Output the [X, Y] coordinate of the center of the cell containing the given text.  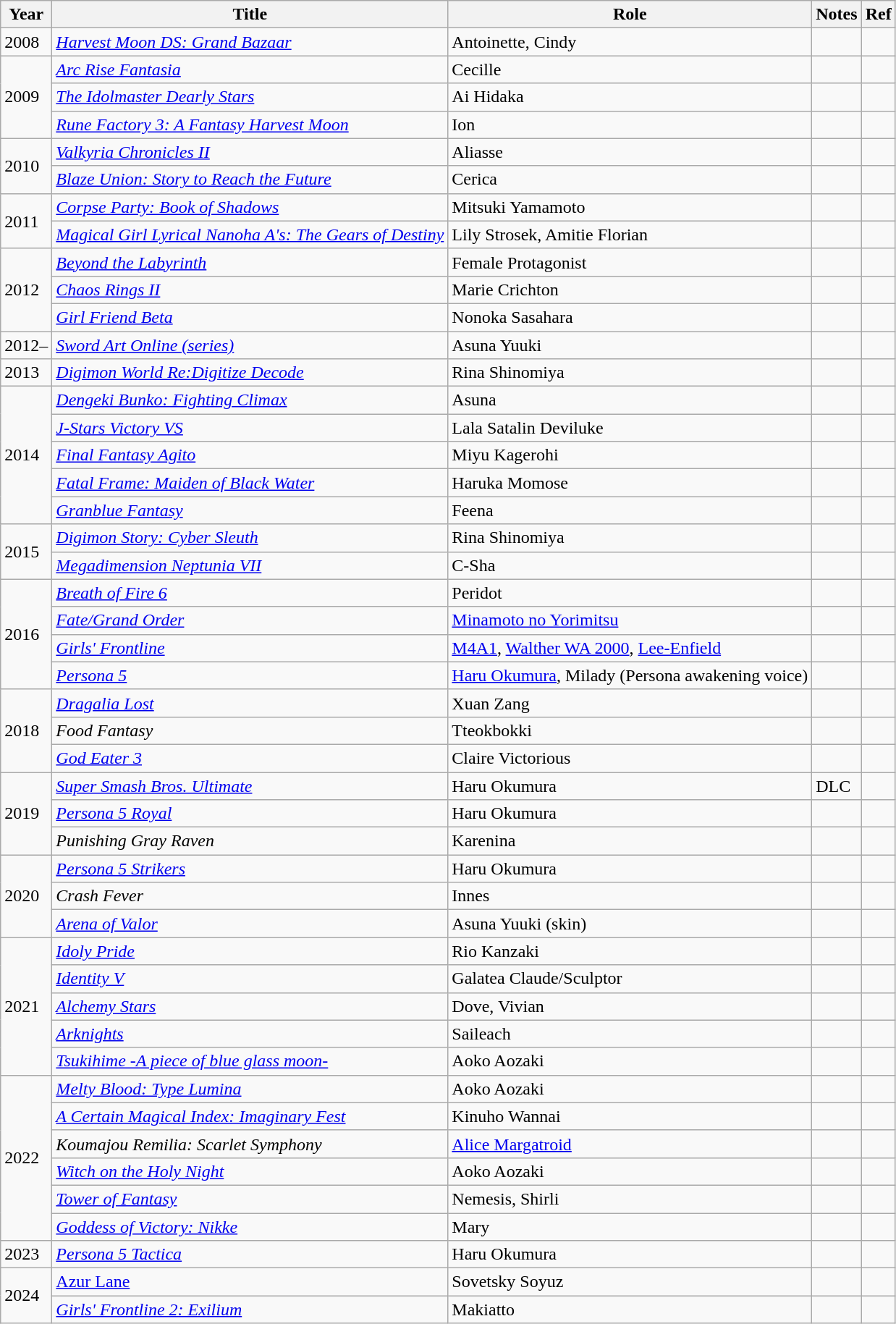
Asuna Yuuki [630, 345]
2020 [26, 896]
Female Protagonist [630, 262]
Girl Friend Beta [250, 317]
Fatal Frame: Maiden of Black Water [250, 483]
2016 [26, 634]
Mitsuki Yamamoto [630, 207]
2011 [26, 221]
DLC [837, 785]
Asuna [630, 400]
2008 [26, 42]
Megadimension Neptunia VII [250, 565]
2015 [26, 552]
Identity V [250, 979]
2024 [26, 1296]
Melty Blood: Type Lumina [250, 1089]
Crash Fever [250, 896]
Alchemy Stars [250, 1006]
Feena [630, 510]
Alice Margatroid [630, 1144]
Karenina [630, 841]
Super Smash Bros. Ultimate [250, 785]
Makiatto [630, 1310]
Saileach [630, 1034]
Azur Lane [250, 1282]
Innes [630, 896]
A Certain Magical Index: Imaginary Fest [250, 1116]
Sovetsky Soyuz [630, 1282]
Corpse Party: Book of Shadows [250, 207]
Cerica [630, 180]
Dragalia Lost [250, 703]
Persona 5 Royal [250, 814]
Food Fantasy [250, 730]
2022 [26, 1158]
Final Fantasy Agito [250, 455]
Kinuho Wannai [630, 1116]
C-Sha [630, 565]
Xuan Zang [630, 703]
Notes [837, 14]
Tteokbokki [630, 730]
Ref [879, 14]
Goddess of Victory: Nikke [250, 1227]
Magical Girl Lyrical Nanoha A's: The Gears of Destiny [250, 235]
Marie Crichton [630, 290]
Tower of Fantasy [250, 1199]
Cecille [630, 69]
Witch on the Holy Night [250, 1171]
Rune Factory 3: A Fantasy Harvest Moon [250, 125]
Dengeki Bunko: Fighting Climax [250, 400]
2012 [26, 290]
2010 [26, 166]
Lala Satalin Deviluke [630, 428]
2018 [26, 730]
Tsukihime -A piece of blue glass moon- [250, 1061]
Arc Rise Fantasia [250, 69]
Peridot [630, 593]
Nonoka Sasahara [630, 317]
J-Stars Victory VS [250, 428]
Nemesis, Shirli [630, 1199]
Claire Victorious [630, 758]
Digimon Story: Cyber Sleuth [250, 538]
2023 [26, 1255]
Blaze Union: Story to Reach the Future [250, 180]
Asuna Yuuki (skin) [630, 924]
2009 [26, 97]
Miyu Kagerohi [630, 455]
The Idolmaster Dearly Stars [250, 97]
Title [250, 14]
Haru Okumura, Milady (Persona awakening voice) [630, 675]
Idoly Pride [250, 951]
Punishing Gray Raven [250, 841]
2019 [26, 813]
Granblue Fantasy [250, 510]
Aliasse [630, 152]
2014 [26, 455]
Ion [630, 125]
Fate/Grand Order [250, 620]
2013 [26, 373]
Minamoto no Yorimitsu [630, 620]
Sword Art Online (series) [250, 345]
Dove, Vivian [630, 1006]
Persona 5 Tactica [250, 1255]
Girls' Frontline 2: Exilium [250, 1310]
2021 [26, 1006]
Valkyria Chronicles II [250, 152]
Persona 5 [250, 675]
Beyond the Labyrinth [250, 262]
Persona 5 Strikers [250, 869]
Role [630, 14]
Girls' Frontline [250, 648]
Lily Strosek, Amitie Florian [630, 235]
Koumajou Remilia: Scarlet Symphony [250, 1144]
Antoinette, Cindy [630, 42]
Harvest Moon DS: Grand Bazaar [250, 42]
Ai Hidaka [630, 97]
Chaos Rings II [250, 290]
Digimon World Re:Digitize Decode [250, 373]
Haruka Momose [630, 483]
Year [26, 14]
Galatea Claude/Sculptor [630, 979]
Mary [630, 1227]
Arena of Valor [250, 924]
Arknights [250, 1034]
M4A1, Walther WA 2000, Lee-Enfield [630, 648]
2012– [26, 345]
Breath of Fire 6 [250, 593]
God Eater 3 [250, 758]
Rio Kanzaki [630, 951]
